From the cell containing the given text, extract its center point as [X, Y] coordinate. 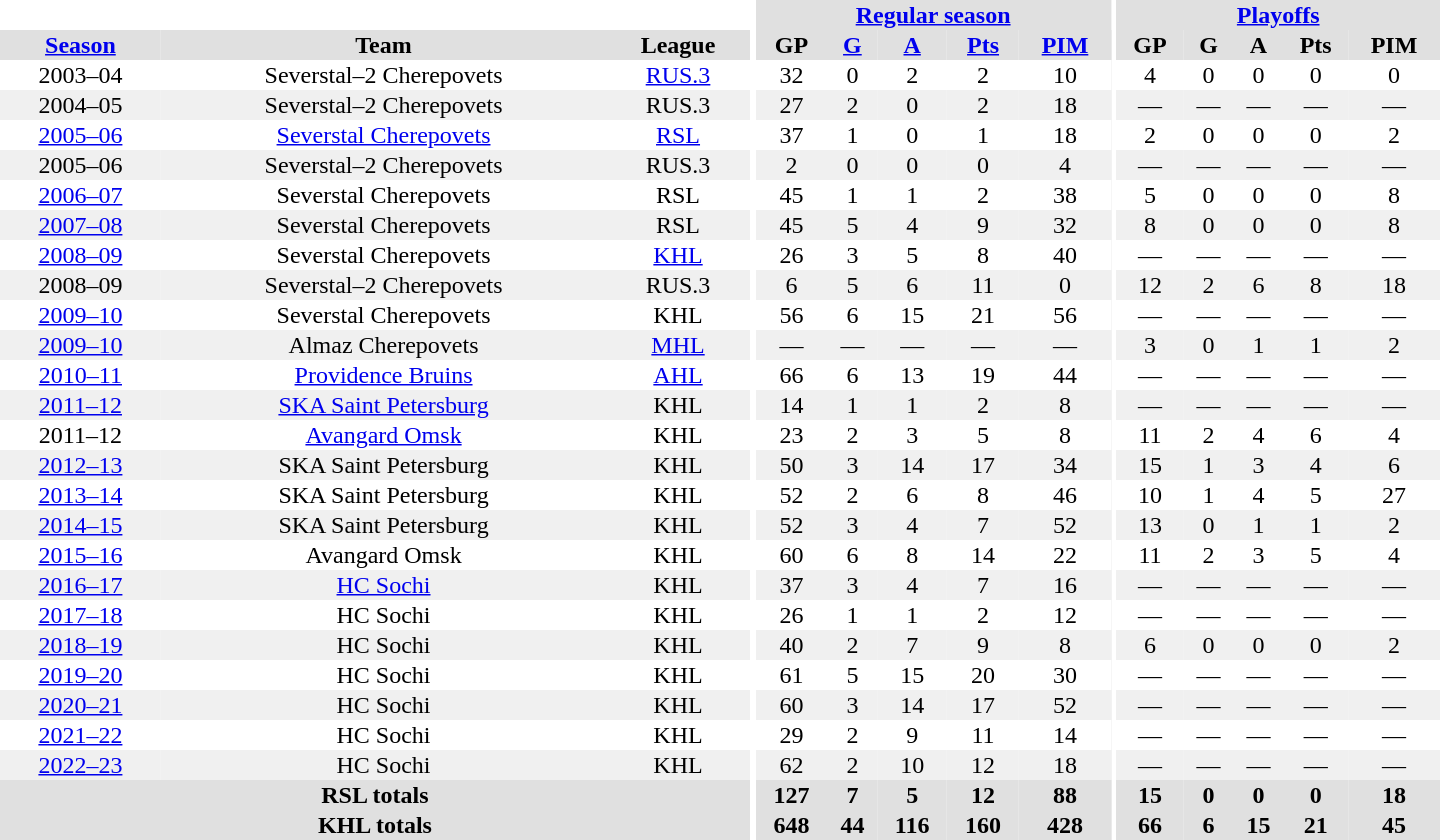
Regular season [933, 15]
2010–11 [80, 375]
Playoffs [1278, 15]
30 [1065, 675]
2003–04 [80, 75]
19 [983, 375]
428 [1065, 825]
62 [791, 765]
Season [80, 45]
23 [791, 435]
160 [983, 825]
Almaz Cherepovets [384, 345]
116 [912, 825]
2012–13 [80, 465]
2015–16 [80, 555]
RSL totals [375, 795]
KHL totals [375, 825]
16 [1065, 585]
Team [384, 45]
29 [791, 735]
2020–21 [80, 705]
League [678, 45]
88 [1065, 795]
MHL [678, 345]
50 [791, 465]
127 [791, 795]
Providence Bruins [384, 375]
46 [1065, 495]
2007–08 [80, 225]
61 [791, 675]
2021–22 [80, 735]
648 [791, 825]
2014–15 [80, 525]
2018–19 [80, 645]
2017–18 [80, 615]
2022–23 [80, 765]
34 [1065, 465]
2006–07 [80, 195]
20 [983, 675]
2013–14 [80, 495]
2019–20 [80, 675]
38 [1065, 195]
AHL [678, 375]
2004–05 [80, 105]
2016–17 [80, 585]
22 [1065, 555]
